Extract the [x, y] coordinate from the center of the cell holding the provided text.  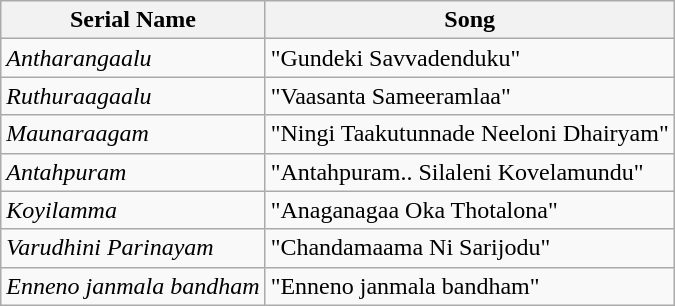
"Antahpuram.. Silaleni Kovelamundu" [470, 172]
"Ningi Taakutunnade Neeloni Dhairyam" [470, 134]
Antahpuram [133, 172]
"Anaganagaa Oka Thotalona" [470, 210]
"Vaasanta Sameeramlaa" [470, 96]
Varudhini Parinayam [133, 248]
"Enneno janmala bandham" [470, 286]
Antharangaalu [133, 58]
Song [470, 20]
"Chandamaama Ni Sarijodu" [470, 248]
Koyilamma [133, 210]
Maunaraagam [133, 134]
Ruthuraagaalu [133, 96]
Enneno janmala bandham [133, 286]
Serial Name [133, 20]
"Gundeki Savvadenduku" [470, 58]
